Output the (x, y) coordinate of the center of the cell containing the given text.  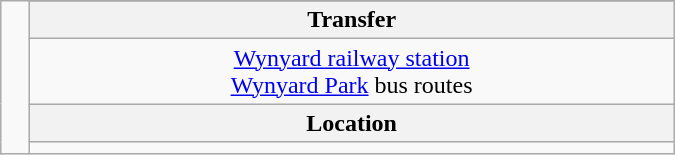
Transfer (352, 20)
Location (352, 123)
Wynyard railway stationWynyard Park bus routes (352, 72)
